Detect which cell encompasses the target text, then output its [x, y] center coordinate. 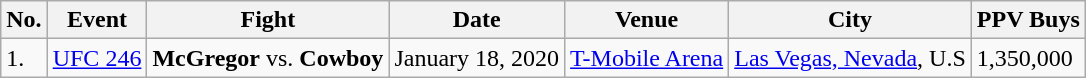
Las Vegas, Nevada, U.S [850, 58]
T-Mobile Arena [647, 58]
Fight [268, 20]
No. [24, 20]
McGregor vs. Cowboy [268, 58]
PPV Buys [1028, 20]
1. [24, 58]
City [850, 20]
1,350,000 [1028, 58]
Venue [647, 20]
Date [477, 20]
Event [97, 20]
UFC 246 [97, 58]
January 18, 2020 [477, 58]
